Pinpoint the cell where the given text exists, returning its [x, y] midpoint coordinate. 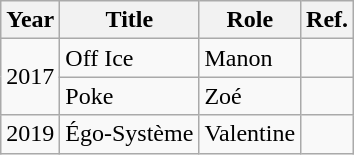
Valentine [250, 134]
Poke [130, 96]
Role [250, 20]
Title [130, 20]
Ref. [328, 20]
Off Ice [130, 58]
Égo-Système [130, 134]
Year [30, 20]
2019 [30, 134]
Manon [250, 58]
2017 [30, 77]
Zoé [250, 96]
